Scan for the cell matching the given text and deliver its [X, Y] coordinate at center. 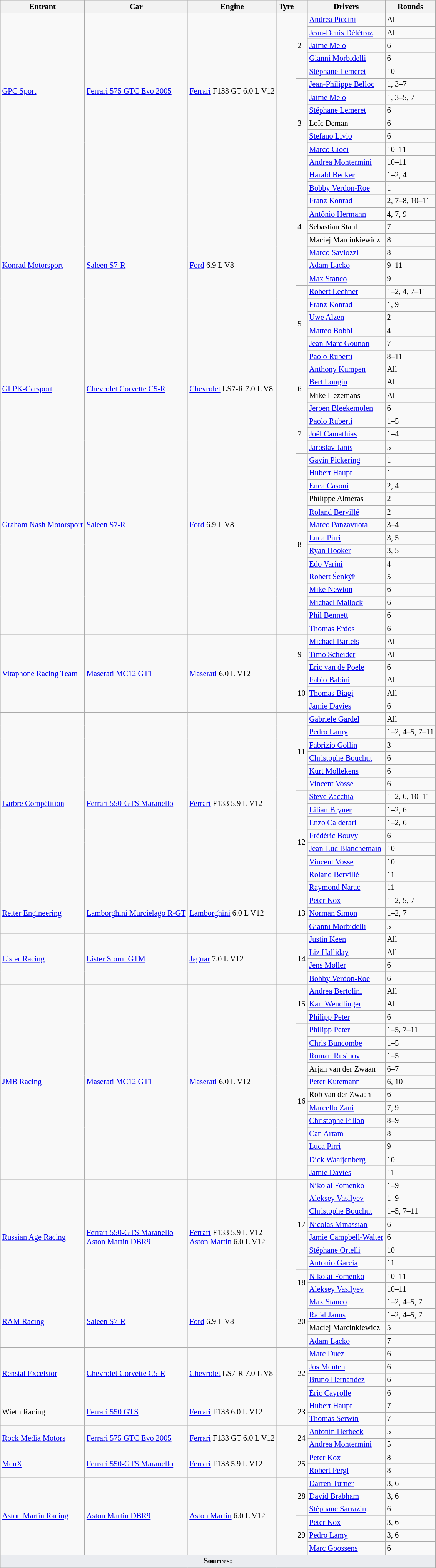
Philippe Almèras [346, 499]
2, 4 [410, 486]
Marco Panzavuota [346, 525]
Jean-Denis Délétraz [346, 33]
1–2, 4 [410, 175]
Justin Keen [346, 939]
17 [301, 1224]
Lamborghini 6.0 L V12 [232, 914]
Entrant [42, 7]
Sources: [218, 1561]
Lamborghini Murcielago R-GT [136, 914]
8–9 [410, 1121]
Aston Martin DBR9 [136, 1516]
Konrad Motorsport [42, 266]
Marco Saviozzi [346, 253]
Thomas Biagi [346, 693]
Can Artam [346, 1133]
Rock Media Motors [42, 1438]
Jean-Marc Gounon [346, 343]
18 [301, 1282]
24 [301, 1438]
Eric van de Poele [346, 667]
MenX [42, 1464]
Enzo Calderari [346, 823]
Jaguar 7.0 L V12 [232, 959]
1–2, 5, 7 [410, 901]
1–2, 4–5, 7–11 [410, 732]
Frédéric Bouvy [346, 836]
Tyre [286, 7]
Raymond Narac [346, 888]
Harald Becker [346, 175]
Karl Wendlinger [346, 1004]
Mike Hezemans [346, 395]
Stéphane Sarrazin [346, 1509]
Ferrari F133 6.0 L V12 [232, 1412]
Enea Casoni [346, 486]
David Brabham [346, 1496]
6, 10 [410, 1082]
Jamie Campbell-Walter [346, 1237]
Peter Kutemann [346, 1082]
25 [301, 1464]
1, 3–7 [410, 84]
6–7 [410, 1069]
Marc Goossens [346, 1548]
22 [301, 1373]
1–4 [410, 434]
Aston Martin Racing [42, 1516]
Gavin Pickering [346, 460]
Antônio Hermann [346, 214]
Joël Camathias [346, 434]
1, 9 [410, 304]
Ferrari 550-GTS MaranelloAston Martin DBR9 [136, 1237]
Marc Duez [346, 1354]
Jaroslav Janis [346, 447]
Anthony Kumpen [346, 369]
Matteo Bobbi [346, 331]
Jean-Luc Blanchemain [346, 849]
Chris Buncombe [346, 1043]
Gabriele Gardel [346, 719]
Fabrizio Gollin [346, 745]
Fabio Babini [346, 680]
Antonín Herbeck [346, 1432]
4, 7, 9 [410, 214]
Engine [232, 7]
Robert Lechner [346, 292]
15 [301, 1004]
13 [301, 914]
Marco Cioci [346, 149]
Jos Menten [346, 1367]
Lilian Bryner [346, 810]
Liz Halliday [346, 952]
Reiter Engineering [42, 914]
Nicolas Minassian [346, 1224]
Lister Storm GTM [136, 959]
Dick Waaijenberg [346, 1160]
12 [301, 842]
Rob van der Zwaan [346, 1095]
Vitaphone Racing Team [42, 674]
Andrea Piccini [346, 20]
1–2, 6, 10–11 [410, 797]
Car [136, 7]
Robert Šenkýř [346, 577]
Thomas Serwin [346, 1419]
Bert Longin [346, 382]
Robert Pergl [346, 1471]
JMB Racing [42, 1082]
Arjan van der Zwaan [346, 1069]
Renstal Excelsior [42, 1373]
1–2, 4, 7–11 [410, 292]
Darren Turner [346, 1483]
Steve Zacchia [346, 797]
Larbre Compétition [42, 803]
Christophe Pillon [346, 1121]
Andrea Bertolini [346, 991]
29 [301, 1535]
Jeroen Bleekemolen [346, 408]
Michael Bartels [346, 642]
Loïc Deman [346, 123]
Rafal Janus [346, 1315]
Russian Age Racing [42, 1237]
Lister Racing [42, 959]
Rounds [410, 7]
16 [301, 1101]
Drivers [346, 7]
Roman Rusinov [346, 1056]
Norman Simon [346, 913]
Éric Cayrolle [346, 1393]
Antonio García [346, 1263]
GLPK-Carsport [42, 389]
1–2, 7 [410, 913]
GPC Sport [42, 91]
Timo Scheider [346, 654]
3–4 [410, 525]
Bruno Hernandez [346, 1380]
RAM Racing [42, 1322]
7, 9 [410, 1108]
Ferrari F133 5.9 L V12Aston Martin 6.0 L V12 [232, 1237]
Kurt Mollekens [346, 771]
Jens Møller [346, 965]
Ryan Hooker [346, 551]
Marcello Zani [346, 1108]
Jean-Philippe Belloc [346, 84]
1, 3–5, 7 [410, 97]
14 [301, 959]
Michael Mallock [346, 603]
23 [301, 1412]
Edo Varini [346, 564]
28 [301, 1496]
8–11 [410, 356]
Sebastian Stahl [346, 227]
Thomas Erdos [346, 629]
Stefano Livio [346, 136]
9–11 [410, 266]
Uwe Alzen [346, 318]
Phil Bennett [346, 615]
2, 7–8, 10–11 [410, 201]
Stéphane Ortelli [346, 1250]
Wieth Racing [42, 1412]
Graham Nash Motorsport [42, 525]
Mike Newton [346, 590]
Ferrari 550 GTS [136, 1412]
20 [301, 1322]
Aston Martin 6.0 L V12 [232, 1516]
